Return the [x, y] coordinate for the center point of the cell that contains the specified text.  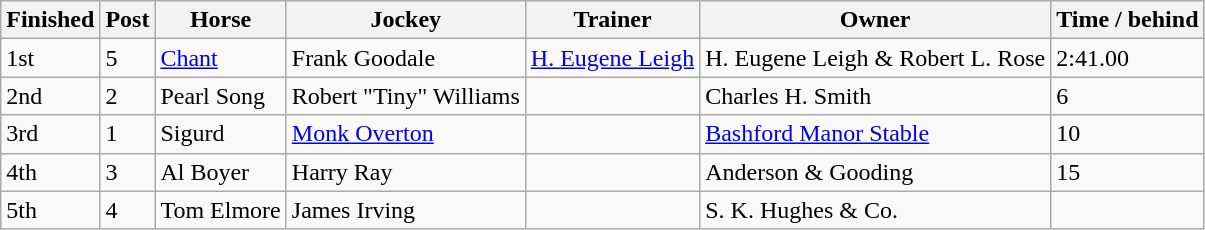
Time / behind [1128, 20]
Bashford Manor Stable [876, 134]
5 [128, 58]
Al Boyer [220, 172]
Sigurd [220, 134]
Harry Ray [406, 172]
James Irving [406, 210]
Frank Goodale [406, 58]
Charles H. Smith [876, 96]
Finished [50, 20]
Monk Overton [406, 134]
4th [50, 172]
2nd [50, 96]
4 [128, 210]
H. Eugene Leigh & Robert L. Rose [876, 58]
15 [1128, 172]
3 [128, 172]
3rd [50, 134]
Tom Elmore [220, 210]
6 [1128, 96]
S. K. Hughes & Co. [876, 210]
Anderson & Gooding [876, 172]
Owner [876, 20]
Pearl Song [220, 96]
2 [128, 96]
Chant [220, 58]
5th [50, 210]
Horse [220, 20]
Robert "Tiny" Williams [406, 96]
Post [128, 20]
H. Eugene Leigh [612, 58]
Jockey [406, 20]
1 [128, 134]
2:41.00 [1128, 58]
10 [1128, 134]
Trainer [612, 20]
1st [50, 58]
